Extract the [X, Y] coordinate from the center of the cell holding the provided text.  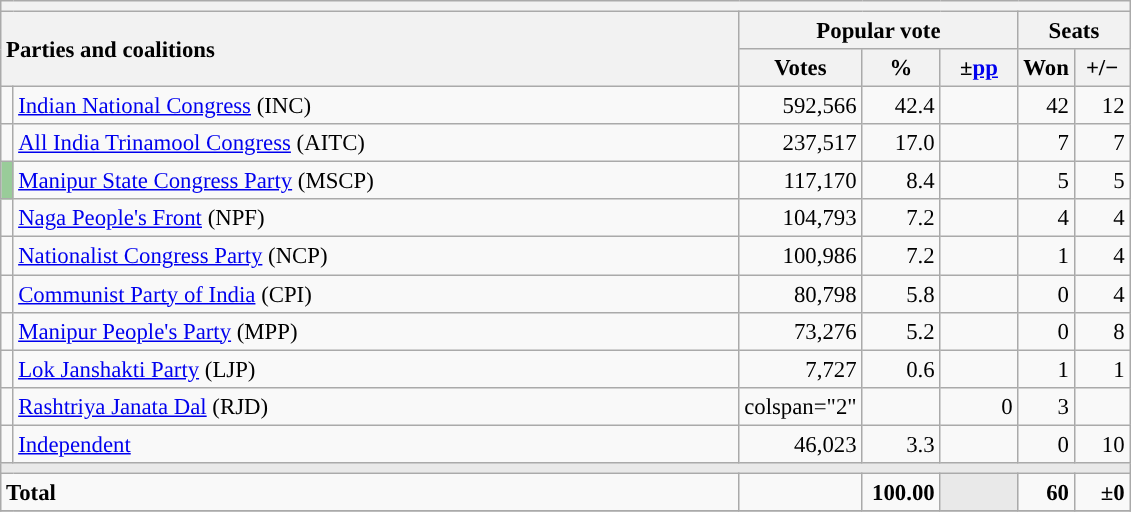
All India Trinamool Congress (AITC) [376, 143]
colspan="2" [800, 406]
73,276 [800, 331]
Naga People's Front (NPF) [376, 219]
7,727 [800, 369]
60 [1046, 492]
80,798 [800, 294]
Seats [1074, 31]
% [901, 68]
Manipur State Congress Party (MSCP) [376, 181]
592,566 [800, 106]
0.6 [901, 369]
Total [370, 492]
Independent [376, 444]
42 [1046, 106]
Popular vote [878, 31]
Won [1046, 68]
3.3 [901, 444]
8 [1102, 331]
237,517 [800, 143]
±0 [1102, 492]
46,023 [800, 444]
Parties and coalitions [370, 50]
Indian National Congress (INC) [376, 106]
5.8 [901, 294]
117,170 [800, 181]
10 [1102, 444]
Nationalist Congress Party (NCP) [376, 256]
5.2 [901, 331]
+/− [1102, 68]
±pp [979, 68]
Lok Janshakti Party (LJP) [376, 369]
Communist Party of India (CPI) [376, 294]
12 [1102, 106]
Rashtriya Janata Dal (RJD) [376, 406]
Manipur People's Party (MPP) [376, 331]
Votes [800, 68]
42.4 [901, 106]
8.4 [901, 181]
3 [1046, 406]
104,793 [800, 219]
100.00 [901, 492]
17.0 [901, 143]
100,986 [800, 256]
